Detect which cell encompasses the target text, then output its [X, Y] center coordinate. 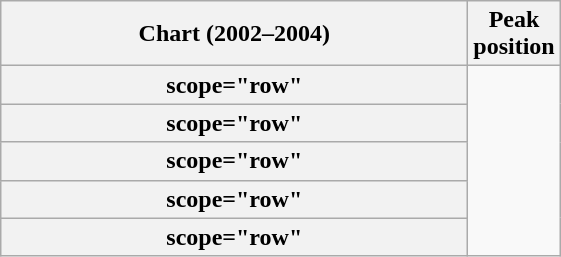
Chart (2002–2004) [234, 34]
Peakposition [514, 34]
